Identify which cell holds the provided text, then report its (X, Y) central coordinate. 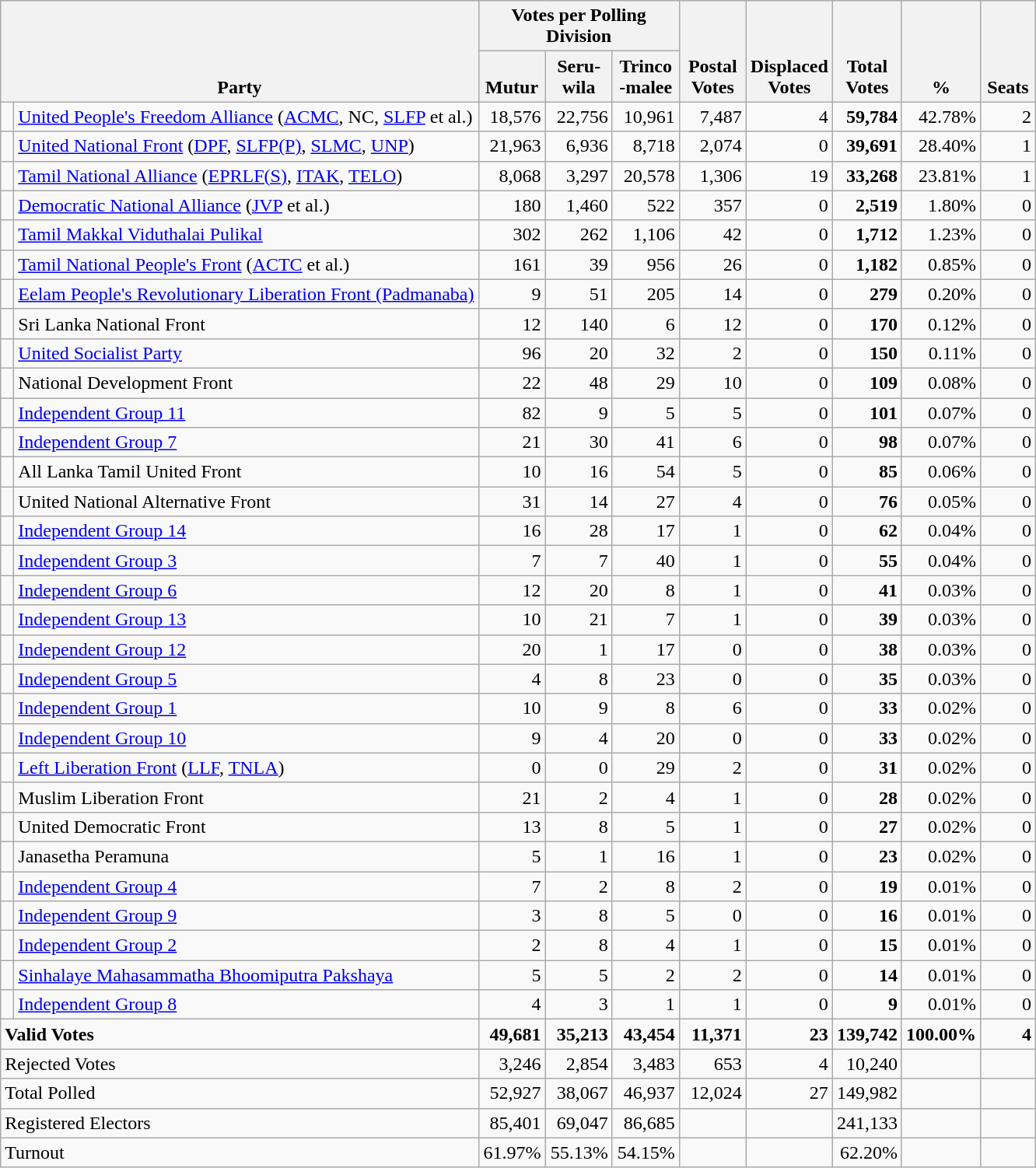
Janasetha Peramuna (246, 856)
Turnout (240, 1152)
12,024 (712, 1093)
Tamil Makkal Viduthalai Pulikal (246, 235)
1.23% (941, 235)
Tamil National People's Front (ACTC et al.) (246, 264)
180 (512, 205)
38,067 (579, 1093)
1,460 (579, 205)
43,454 (646, 1034)
1,182 (866, 264)
Independent Group 8 (246, 1005)
59,784 (866, 117)
55 (866, 561)
0.12% (941, 323)
Independent Group 11 (246, 413)
Sinhalaye Mahasammatha Bhoomiputra Pakshaya (246, 975)
170 (866, 323)
DisplacedVotes (789, 51)
62 (866, 531)
241,133 (866, 1123)
15 (866, 946)
Trinco-malee (646, 76)
76 (866, 502)
20,578 (646, 176)
51 (579, 294)
3,483 (646, 1064)
Sri Lanka National Front (246, 323)
82 (512, 413)
39,691 (866, 146)
22 (512, 383)
86,685 (646, 1123)
Tamil National Alliance (EPRLF(S), ITAK, TELO) (246, 176)
Seats (1008, 51)
3,246 (512, 1064)
Independent Group 10 (246, 738)
All Lanka Tamil United Front (246, 472)
205 (646, 294)
54 (646, 472)
150 (866, 353)
1.80% (941, 205)
262 (579, 235)
United National Front (DPF, SLFP(P), SLMC, UNP) (246, 146)
69,047 (579, 1123)
101 (866, 413)
35 (866, 679)
Rejected Votes (240, 1064)
Party (240, 51)
61.97% (512, 1152)
10,240 (866, 1064)
302 (512, 235)
2,854 (579, 1064)
18,576 (512, 117)
8,718 (646, 146)
Eelam People's Revolutionary Liberation Front (Padmanaba) (246, 294)
7,487 (712, 117)
32 (646, 353)
% (941, 51)
Total Votes (866, 51)
Registered Electors (240, 1123)
0.11% (941, 353)
1,306 (712, 176)
33,268 (866, 176)
653 (712, 1064)
1,106 (646, 235)
23.81% (941, 176)
42.78% (941, 117)
Independent Group 13 (246, 620)
Democratic National Alliance (JVP et al.) (246, 205)
Independent Group 6 (246, 590)
357 (712, 205)
98 (866, 442)
161 (512, 264)
21,963 (512, 146)
149,982 (866, 1093)
Independent Group 5 (246, 679)
100.00% (941, 1034)
10,961 (646, 117)
Independent Group 12 (246, 649)
140 (579, 323)
Valid Votes (240, 1034)
96 (512, 353)
109 (866, 383)
2,519 (866, 205)
48 (579, 383)
52,927 (512, 1093)
11,371 (712, 1034)
55.13% (579, 1152)
85,401 (512, 1123)
0.06% (941, 472)
Independent Group 7 (246, 442)
1,712 (866, 235)
8,068 (512, 176)
Independent Group 3 (246, 561)
38 (866, 649)
40 (646, 561)
Total Polled (240, 1093)
54.15% (646, 1152)
2,074 (712, 146)
Independent Group 14 (246, 531)
Mutur (512, 76)
United People's Freedom Alliance (ACMC, NC, SLFP et al.) (246, 117)
139,742 (866, 1034)
Independent Group 4 (246, 886)
0.08% (941, 383)
22,756 (579, 117)
13 (512, 827)
6,936 (579, 146)
46,937 (646, 1093)
42 (712, 235)
Left Liberation Front (LLF, TNLA) (246, 768)
279 (866, 294)
Seru-wila (579, 76)
Independent Group 2 (246, 946)
3,297 (579, 176)
0.85% (941, 264)
United Socialist Party (246, 353)
Independent Group 9 (246, 916)
522 (646, 205)
28.40% (941, 146)
85 (866, 472)
National Development Front (246, 383)
United National Alternative Front (246, 502)
62.20% (866, 1152)
35,213 (579, 1034)
United Democratic Front (246, 827)
30 (579, 442)
49,681 (512, 1034)
Independent Group 1 (246, 708)
26 (712, 264)
0.05% (941, 502)
0.20% (941, 294)
956 (646, 264)
Muslim Liberation Front (246, 797)
PostalVotes (712, 51)
Votes per Polling Division (579, 26)
